Pinpoint the cell where the given text exists, returning its (x, y) midpoint coordinate. 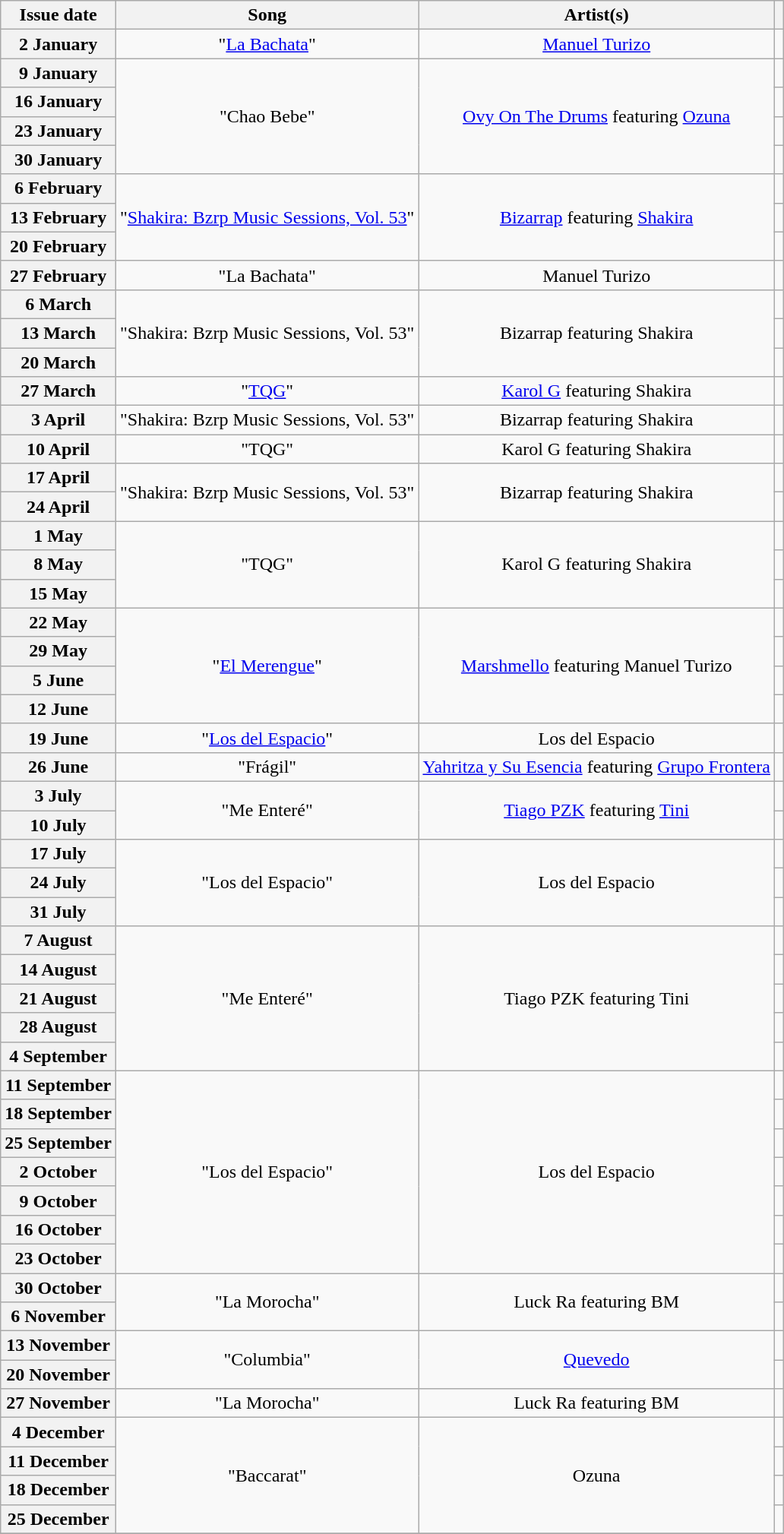
9 October (58, 1200)
14 August (58, 969)
10 April (58, 449)
17 April (58, 478)
27 March (58, 391)
"Columbia" (267, 1360)
"Chao Bebe" (267, 116)
24 July (58, 883)
5 June (58, 680)
26 June (58, 767)
Issue date (58, 15)
6 March (58, 304)
23 January (58, 131)
20 November (58, 1374)
27 November (58, 1403)
8 May (58, 565)
Artist(s) (597, 15)
25 December (58, 1519)
Quevedo (597, 1360)
4 December (58, 1432)
13 November (58, 1346)
Ovy On The Drums featuring Ozuna (597, 116)
9 January (58, 73)
19 June (58, 738)
18 December (58, 1490)
Yahritza y Su Esencia featuring Grupo Frontera (597, 767)
4 September (58, 1056)
6 November (58, 1317)
23 October (58, 1258)
13 March (58, 333)
"Frágil" (267, 767)
1 May (58, 536)
20 February (58, 246)
15 May (58, 593)
16 January (58, 102)
Marshmello featuring Manuel Turizo (597, 666)
3 July (58, 795)
22 May (58, 622)
11 December (58, 1461)
2 October (58, 1172)
16 October (58, 1229)
28 August (58, 1027)
29 May (58, 651)
Song (267, 15)
18 September (58, 1114)
25 September (58, 1143)
Ozuna (597, 1475)
2 January (58, 44)
"El Merengue" (267, 666)
24 April (58, 507)
12 June (58, 709)
7 August (58, 941)
31 July (58, 912)
"Baccarat" (267, 1475)
30 October (58, 1288)
3 April (58, 420)
13 February (58, 217)
27 February (58, 275)
30 January (58, 160)
10 July (58, 824)
21 August (58, 998)
20 March (58, 362)
11 September (58, 1085)
6 February (58, 188)
17 July (58, 854)
